Return the [X, Y] coordinate for the center point of the cell that contains the specified text.  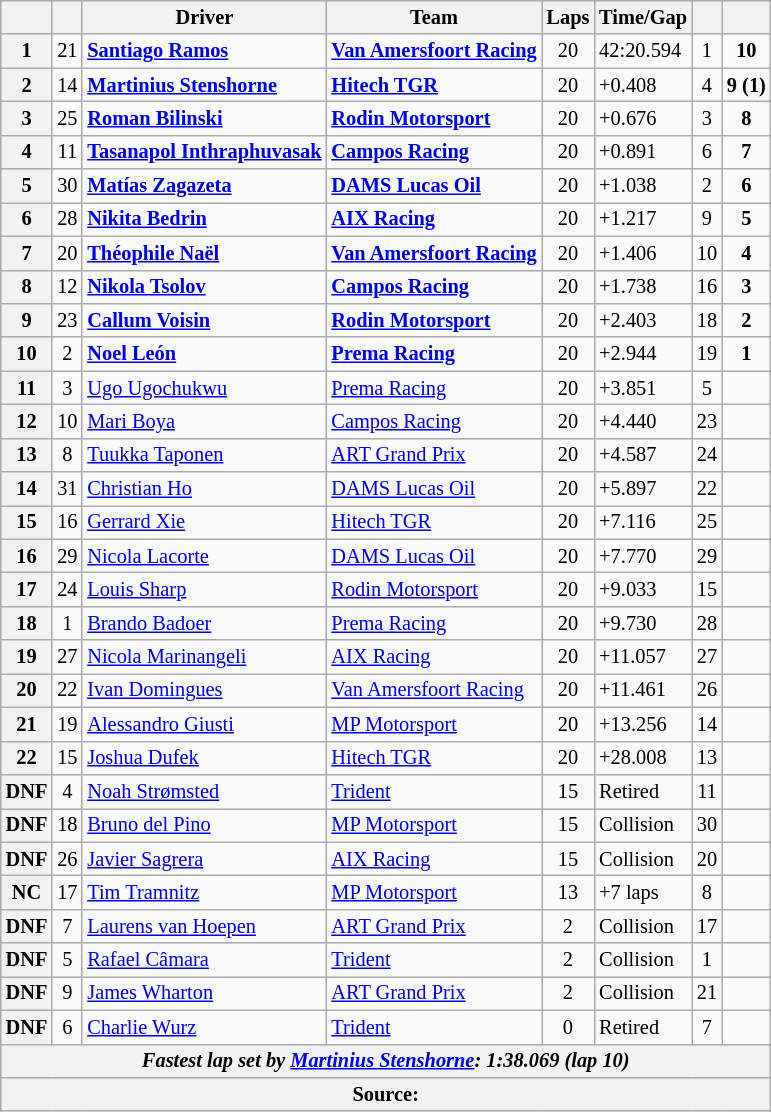
Rafael Câmara [204, 960]
+11.461 [643, 690]
+2.944 [643, 354]
+9.730 [643, 623]
Joshua Dufek [204, 758]
Javier Sagrera [204, 859]
Nicola Marinangeli [204, 657]
+9.033 [643, 589]
0 [568, 1027]
+0.408 [643, 85]
Théophile Naël [204, 253]
+28.008 [643, 758]
+11.057 [643, 657]
Brando Badoer [204, 623]
Team [434, 17]
Tasanapol Inthraphuvasak [204, 152]
Noah Strømsted [204, 791]
Mari Boya [204, 421]
Gerrard Xie [204, 522]
Ugo Ugochukwu [204, 388]
+4.440 [643, 421]
Nikita Bedrin [204, 219]
+7 laps [643, 892]
Tuukka Taponen [204, 455]
Fastest lap set by Martinius Stenshorne: 1:38.069 (lap 10) [386, 1061]
Nicola Lacorte [204, 556]
+7.770 [643, 556]
+1.406 [643, 253]
42:20.594 [643, 51]
+3.851 [643, 388]
Tim Tramnitz [204, 892]
Alessandro Giusti [204, 724]
Laps [568, 17]
Ivan Domingues [204, 690]
Charlie Wurz [204, 1027]
Laurens van Hoepen [204, 926]
+2.403 [643, 320]
Roman Bilinski [204, 118]
9 (1) [746, 85]
Callum Voisin [204, 320]
NC [27, 892]
Source: [386, 1094]
+0.676 [643, 118]
+1.038 [643, 186]
+4.587 [643, 455]
+0.891 [643, 152]
+7.116 [643, 522]
James Wharton [204, 993]
+1.217 [643, 219]
Christian Ho [204, 489]
+5.897 [643, 489]
+13.256 [643, 724]
31 [67, 489]
Time/Gap [643, 17]
Bruno del Pino [204, 825]
+1.738 [643, 287]
Driver [204, 17]
Matías Zagazeta [204, 186]
Martinius Stenshorne [204, 85]
Louis Sharp [204, 589]
Santiago Ramos [204, 51]
Nikola Tsolov [204, 287]
Noel León [204, 354]
